Identify which cell holds the provided text, then report its [X, Y] central coordinate. 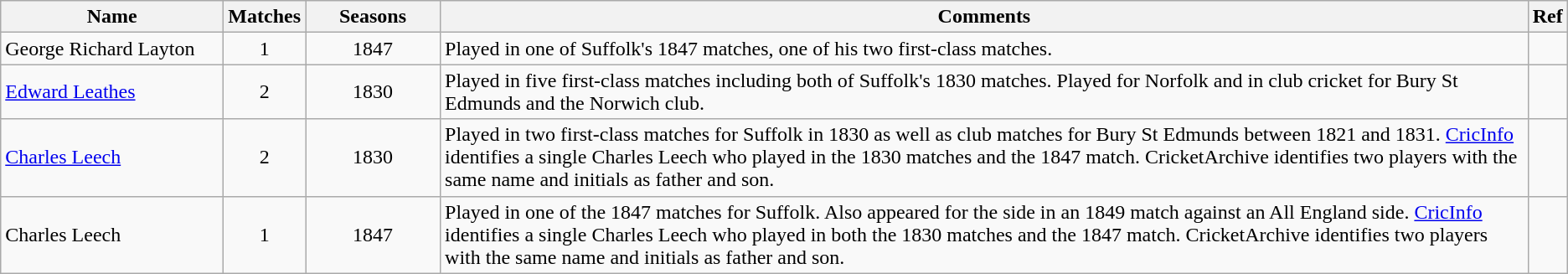
Name [112, 17]
Matches [265, 17]
Ref [1548, 17]
Seasons [374, 17]
Comments [985, 17]
Edward Leathes [112, 92]
Played in one of Suffolk's 1847 matches, one of his two first-class matches. [985, 49]
George Richard Layton [112, 49]
